Scan for the cell matching the given text and deliver its [x, y] coordinate at center. 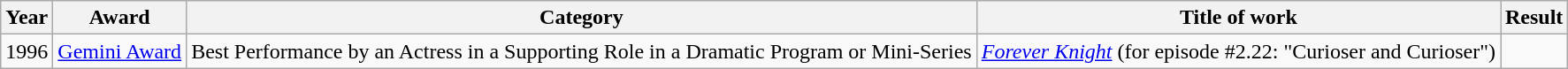
Year [27, 18]
1996 [27, 51]
Gemini Award [120, 51]
Award [120, 18]
Forever Knight (for episode #2.22: "Curioser and Curioser") [1238, 51]
Result [1534, 18]
Title of work [1238, 18]
Best Performance by an Actress in a Supporting Role in a Dramatic Program or Mini-Series [582, 51]
Category [582, 18]
